From the cell containing the given text, extract its center point as [X, Y] coordinate. 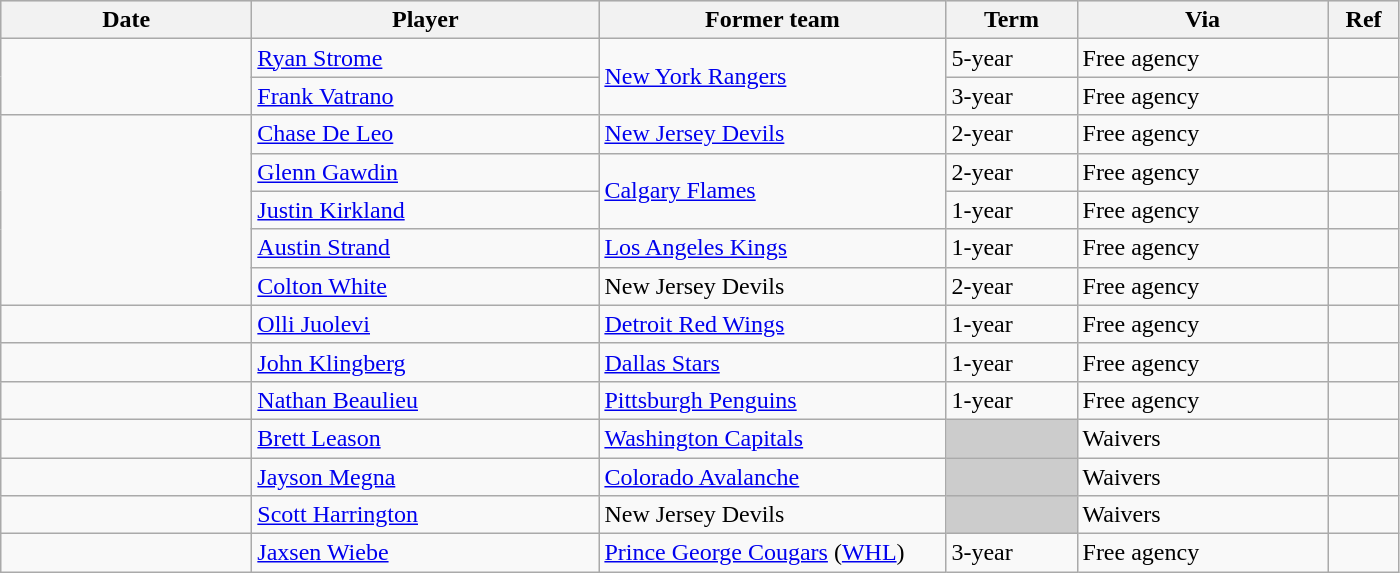
5-year [1012, 58]
Calgary Flames [772, 191]
Austin Strand [426, 248]
Pittsburgh Penguins [772, 400]
Term [1012, 20]
Jayson Megna [426, 477]
New York Rangers [772, 77]
Ryan Strome [426, 58]
Date [126, 20]
Glenn Gawdin [426, 172]
Colton White [426, 286]
Chase De Leo [426, 134]
Frank Vatrano [426, 96]
Brett Leason [426, 438]
Washington Capitals [772, 438]
Justin Kirkland [426, 210]
Scott Harrington [426, 515]
Detroit Red Wings [772, 324]
John Klingberg [426, 362]
Jaxsen Wiebe [426, 553]
Dallas Stars [772, 362]
Player [426, 20]
Los Angeles Kings [772, 248]
Colorado Avalanche [772, 477]
Former team [772, 20]
Nathan Beaulieu [426, 400]
Olli Juolevi [426, 324]
Prince George Cougars (WHL) [772, 553]
Via [1202, 20]
Ref [1364, 20]
